Return the [X, Y] coordinate for the center point of the cell that contains the specified text.  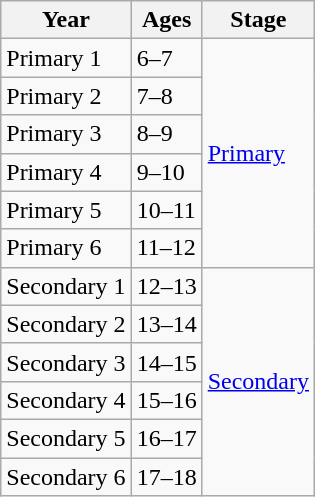
Secondary 2 [66, 324]
Secondary [258, 381]
Primary 5 [66, 210]
Secondary 3 [66, 362]
Primary 3 [66, 134]
Primary 1 [66, 58]
Primary 4 [66, 172]
Primary [258, 153]
16–17 [166, 438]
Secondary 1 [66, 286]
7–8 [166, 96]
Primary 2 [66, 96]
9–10 [166, 172]
12–13 [166, 286]
14–15 [166, 362]
15–16 [166, 400]
Year [66, 20]
17–18 [166, 477]
13–14 [166, 324]
11–12 [166, 248]
6–7 [166, 58]
Primary 6 [66, 248]
Ages [166, 20]
Secondary 6 [66, 477]
10–11 [166, 210]
8–9 [166, 134]
Secondary 5 [66, 438]
Stage [258, 20]
Secondary 4 [66, 400]
